Find where the given text appears and provide that cell's center as (X, Y) coordinate. 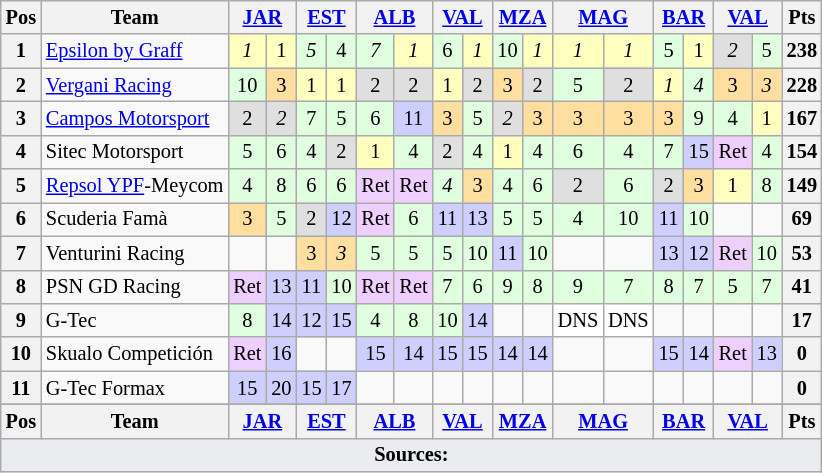
154 (802, 152)
149 (802, 186)
Campos Motorsport (134, 118)
Sources: (412, 455)
167 (802, 118)
238 (802, 51)
PSN GD Racing (134, 287)
Skualo Competición (134, 354)
G-Tec (134, 320)
Vergani Racing (134, 85)
20 (281, 388)
Sitec Motorsport (134, 152)
69 (802, 219)
41 (802, 287)
228 (802, 85)
Scuderia Famà (134, 219)
G-Tec Formax (134, 388)
16 (281, 354)
Epsilon by Graff (134, 51)
Repsol YPF-Meycom (134, 186)
Venturini Racing (134, 253)
53 (802, 253)
